Detect which cell encompasses the target text, then output its (x, y) center coordinate. 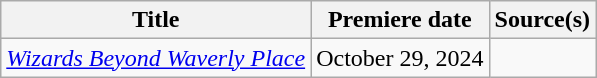
Wizards Beyond Waverly Place (156, 58)
October 29, 2024 (400, 58)
Source(s) (542, 20)
Premiere date (400, 20)
Title (156, 20)
